Return the (X, Y) coordinate for the center point of the cell that contains the specified text.  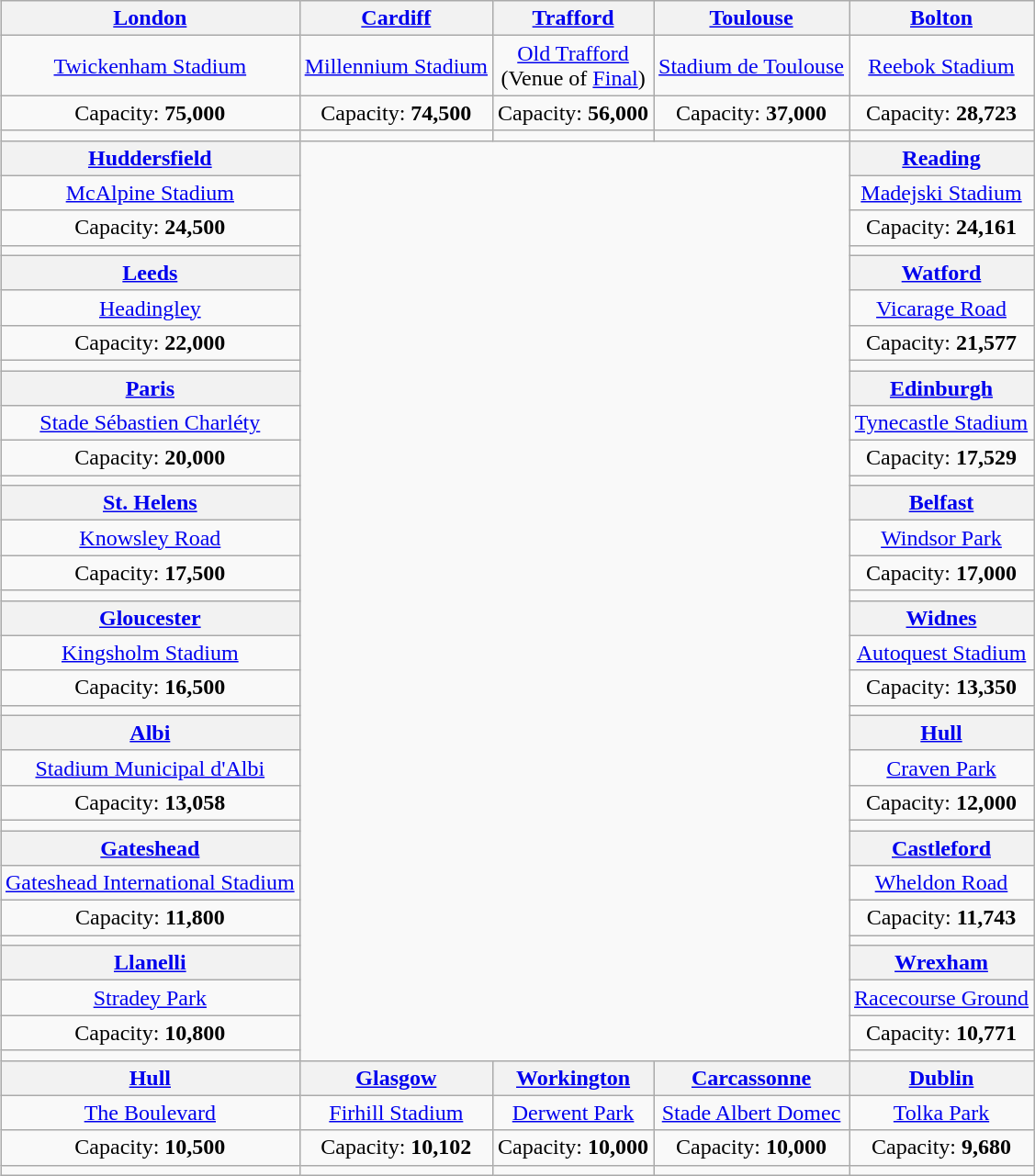
Paris (150, 388)
Tolka Park (940, 1113)
Cardiff (396, 18)
Stadium Municipal d'Albi (150, 767)
Capacity: 13,058 (150, 802)
Reebok Stadium (940, 66)
Reading (940, 158)
Twickenham Stadium (150, 66)
Headingley (150, 308)
Widnes (940, 618)
Derwent Park (573, 1113)
London (150, 18)
Toulouse (751, 18)
Capacity: 16,500 (150, 688)
Stadium de Toulouse (751, 66)
Glasgow (396, 1078)
Stade Albert Domec (751, 1113)
Firhill Stadium (396, 1113)
Stradey Park (150, 998)
Capacity: 22,000 (150, 342)
Madejski Stadium (940, 193)
Capacity: 10,771 (940, 1033)
Windsor Park (940, 538)
Gateshead (150, 847)
Castleford (940, 847)
Belfast (940, 503)
Stade Sébastien Charléty (150, 423)
Capacity: 20,000 (150, 458)
Capacity: 56,000 (573, 113)
Capacity: 10,800 (150, 1033)
St. Helens (150, 503)
Edinburgh (940, 388)
Capacity: 10,102 (396, 1148)
Capacity: 12,000 (940, 802)
McAlpine Stadium (150, 193)
Capacity: 75,000 (150, 113)
Carcassonne (751, 1078)
Capacity: 74,500 (396, 113)
Capacity: 11,800 (150, 918)
Wrexham (940, 963)
Llanelli (150, 963)
Autoquest Stadium (940, 653)
Capacity: 13,350 (940, 688)
Capacity: 37,000 (751, 113)
Gateshead International Stadium (150, 883)
The Boulevard (150, 1113)
Racecourse Ground (940, 998)
Knowsley Road (150, 538)
Capacity: 28,723 (940, 113)
Vicarage Road (940, 308)
Capacity: 24,500 (150, 228)
Tynecastle Stadium (940, 423)
Capacity: 17,500 (150, 573)
Capacity: 24,161 (940, 228)
Capacity: 21,577 (940, 342)
Old Trafford(Venue of Final) (573, 66)
Millennium Stadium (396, 66)
Watford (940, 273)
Gloucester (150, 618)
Capacity: 9,680 (940, 1148)
Kingsholm Stadium (150, 653)
Capacity: 17,000 (940, 573)
Wheldon Road (940, 883)
Huddersfield (150, 158)
Craven Park (940, 767)
Albi (150, 733)
Capacity: 17,529 (940, 458)
Dublin (940, 1078)
Trafford (573, 18)
Workington (573, 1078)
Leeds (150, 273)
Capacity: 11,743 (940, 918)
Capacity: 10,500 (150, 1148)
Bolton (940, 18)
